Capture the cell that displays the provided text and extract its [x, y] central coordinate. 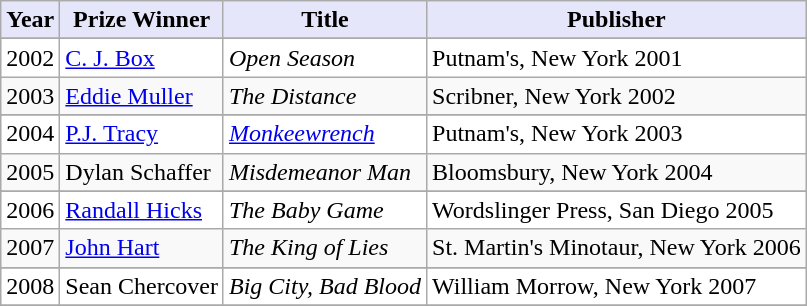
2008 [30, 286]
Eddie Muller [142, 96]
Prize Winner [142, 20]
Title [324, 20]
Bloomsbury, New York 2004 [617, 172]
2007 [30, 248]
The Distance [324, 96]
Putnam's, New York 2001 [617, 58]
Open Season [324, 58]
The Baby Game [324, 210]
The King of Lies [324, 248]
Big City, Bad Blood [324, 286]
Wordslinger Press, San Diego 2005 [617, 210]
2006 [30, 210]
Year [30, 20]
Misdemeanor Man [324, 172]
Putnam's, New York 2003 [617, 134]
Randall Hicks [142, 210]
2005 [30, 172]
Publisher [617, 20]
2004 [30, 134]
Sean Chercover [142, 286]
John Hart [142, 248]
2002 [30, 58]
St. Martin's Minotaur, New York 2006 [617, 248]
William Morrow, New York 2007 [617, 286]
Dylan Schaffer [142, 172]
P.J. Tracy [142, 134]
Scribner, New York 2002 [617, 96]
C. J. Box [142, 58]
2003 [30, 96]
Monkeewrench [324, 134]
